Locate the cell with the specified text and output its (X, Y) center coordinate. 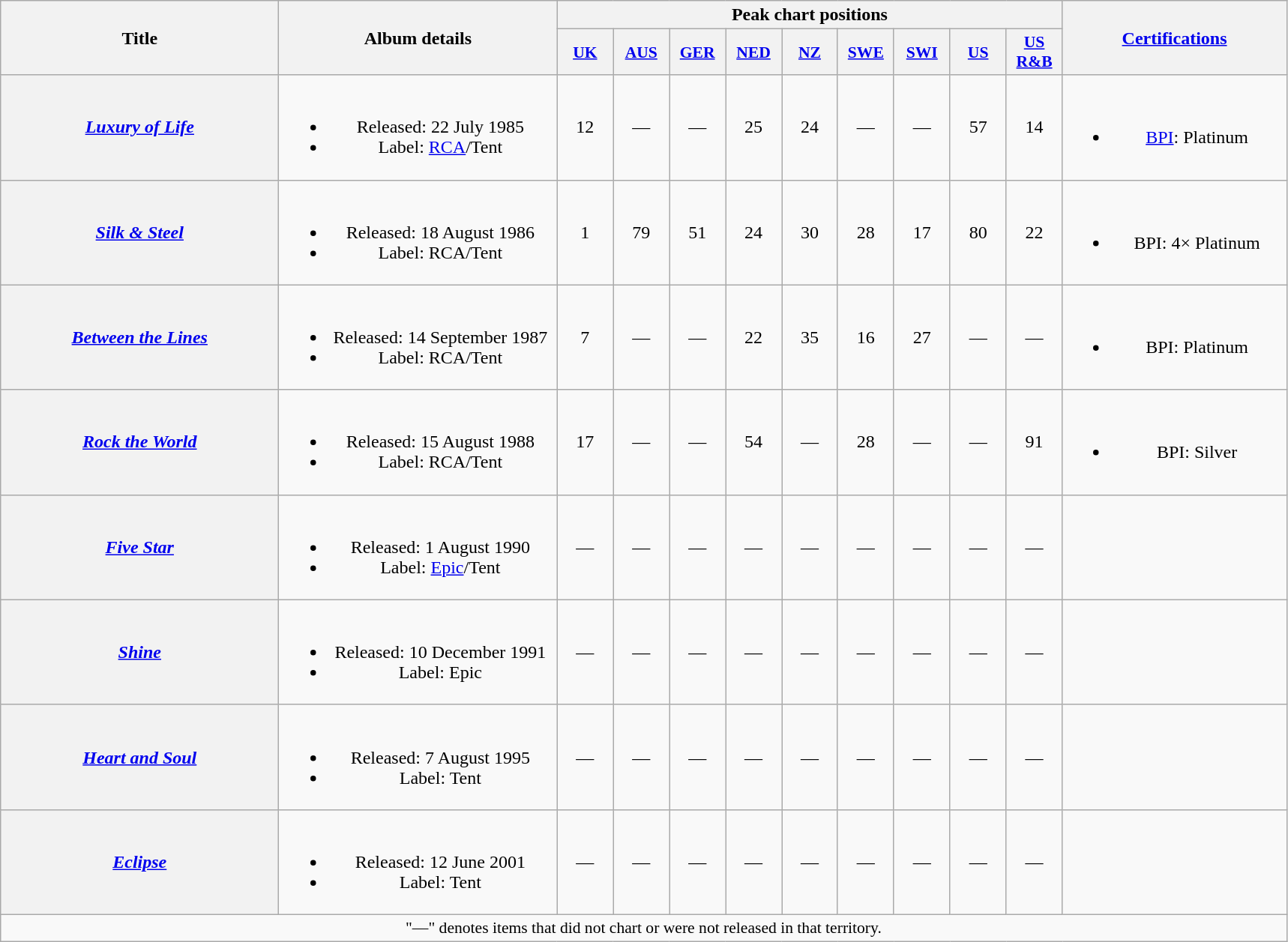
Silk & Steel (139, 232)
91 (1035, 442)
Eclipse (139, 862)
USR&B (1035, 52)
51 (697, 232)
US (978, 52)
BPI: Silver (1174, 442)
NED (754, 52)
Title (139, 37)
54 (754, 442)
UK (585, 52)
30 (810, 232)
Released: 1 August 1990Label: Epic/Tent (418, 547)
SWI (922, 52)
79 (642, 232)
GER (697, 52)
16 (865, 337)
80 (978, 232)
35 (810, 337)
Five Star (139, 547)
"—" denotes items that did not chart or were not released in that territory. (643, 928)
Luxury of Life (139, 127)
Released: 7 August 1995Label: Tent (418, 757)
Released: 10 December 1991Label: Epic (418, 652)
Released: 12 June 2001Label: Tent (418, 862)
Released: 18 August 1986Label: RCA/Tent (418, 232)
57 (978, 127)
Released: 14 September 1987Label: RCA/Tent (418, 337)
NZ (810, 52)
12 (585, 127)
7 (585, 337)
Peak chart positions (810, 15)
Rock the World (139, 442)
Shine (139, 652)
Released: 22 July 1985Label: RCA/Tent (418, 127)
25 (754, 127)
SWE (865, 52)
Between the Lines (139, 337)
AUS (642, 52)
27 (922, 337)
14 (1035, 127)
BPI: 4× Platinum (1174, 232)
Heart and Soul (139, 757)
Certifications (1174, 37)
Album details (418, 37)
Released: 15 August 1988Label: RCA/Tent (418, 442)
1 (585, 232)
